Pinpoint the cell where the given text exists, returning its (x, y) midpoint coordinate. 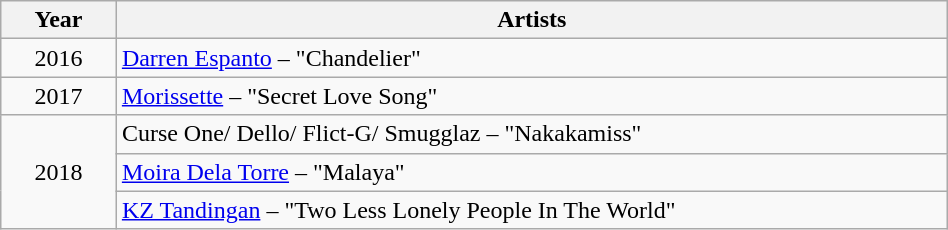
Darren Espanto – "Chandelier" (532, 58)
Curse One/ Dello/ Flict-G/ Smugglaz – "Nakakamiss" (532, 134)
Artists (532, 20)
2017 (59, 96)
Morissette – "Secret Love Song" (532, 96)
KZ Tandingan – "Two Less Lonely People In The World" (532, 210)
Moira Dela Torre – "Malaya" (532, 172)
Year (59, 20)
2018 (59, 172)
2016 (59, 58)
